Output the (X, Y) coordinate of the center of the cell containing the given text.  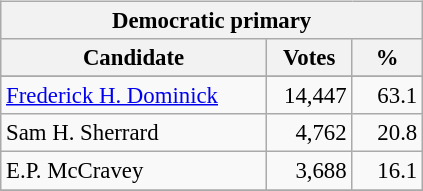
14,447 (309, 96)
Frederick H. Dominick (134, 96)
16.1 (388, 171)
3,688 (309, 171)
Democratic primary (212, 21)
Votes (309, 58)
E.P. McCravey (134, 171)
20.8 (388, 133)
Sam H. Sherrard (134, 133)
Candidate (134, 58)
4,762 (309, 133)
63.1 (388, 96)
% (388, 58)
